Locate the cell with the specified text and output its (x, y) center coordinate. 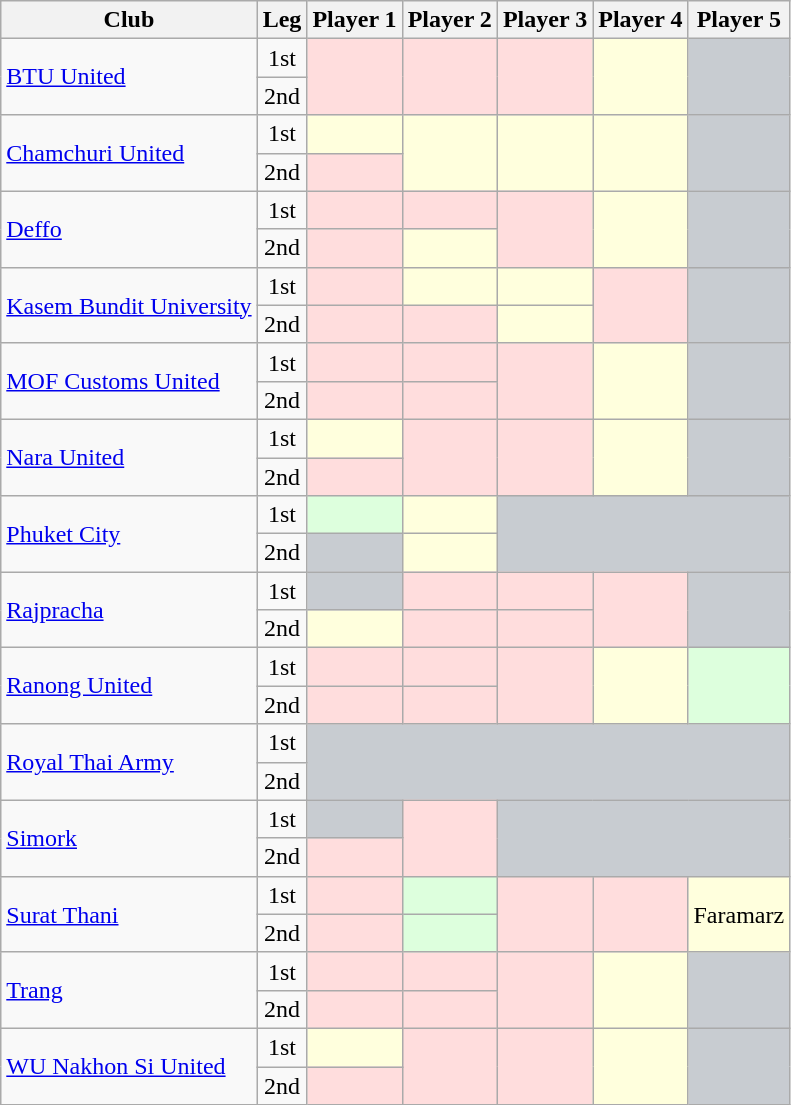
Chamchuri United (129, 153)
Rajpracha (129, 610)
Kasem Bundit University (129, 305)
Leg (282, 20)
Player 3 (544, 20)
WU Nakhon Si United (129, 1066)
Surat Thani (129, 914)
Simork (129, 838)
Phuket City (129, 534)
Deffo (129, 229)
Royal Thai Army (129, 762)
Club (129, 20)
Nara United (129, 457)
Player 5 (739, 20)
MOF Customs United (129, 381)
Faramarz (739, 914)
Player 1 (354, 20)
BTU United (129, 77)
Ranong United (129, 686)
Player 2 (450, 20)
Player 4 (640, 20)
Trang (129, 990)
